Capture the cell that displays the provided text and extract its [X, Y] central coordinate. 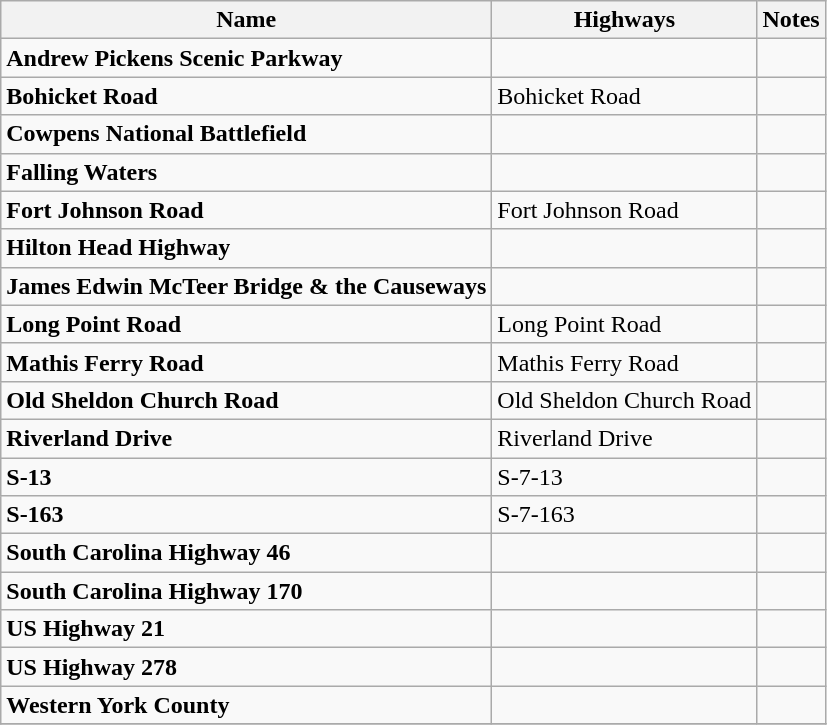
Cowpens National Battlefield [246, 134]
Hilton Head Highway [246, 248]
James Edwin McTeer Bridge & the Causeways [246, 286]
Falling Waters [246, 172]
S-7-163 [624, 515]
Highways [624, 20]
Andrew Pickens Scenic Parkway [246, 58]
S-163 [246, 515]
S-7-13 [624, 477]
South Carolina Highway 46 [246, 553]
Name [246, 20]
US Highway 278 [246, 667]
Western York County [246, 705]
South Carolina Highway 170 [246, 591]
Notes [791, 20]
S-13 [246, 477]
US Highway 21 [246, 629]
